Locate the cell with the specified text and output its [x, y] center coordinate. 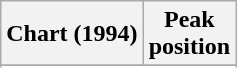
Peakposition [189, 34]
Chart (1994) [72, 34]
